Provide the (x, y) coordinate of the cell's center where the given text is located.  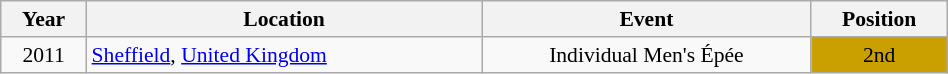
Location (284, 19)
Position (879, 19)
Year (44, 19)
Individual Men's Épée (647, 55)
2011 (44, 55)
Sheffield, United Kingdom (284, 55)
2nd (879, 55)
Event (647, 19)
